For the text-containing cell, return its midpoint in [x, y] coordinate format. 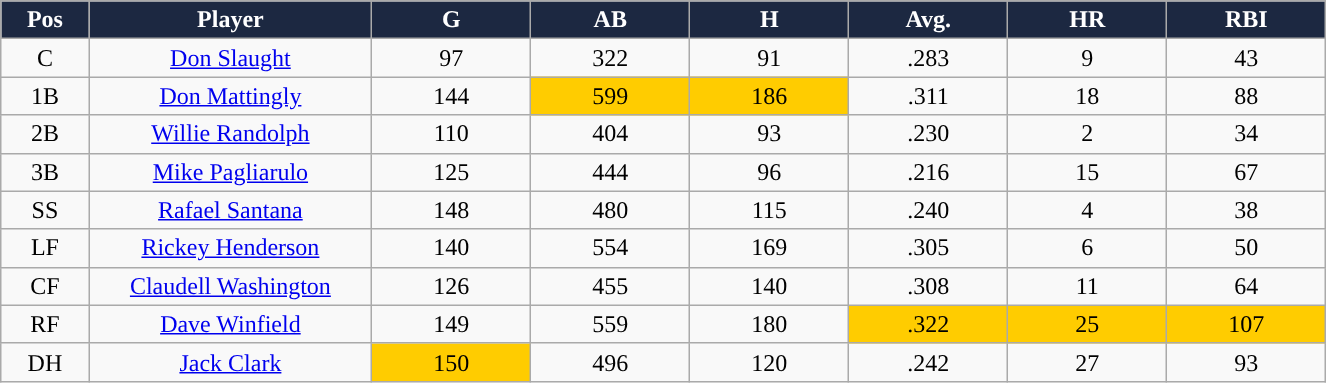
6 [1088, 248]
50 [1246, 248]
CF [45, 286]
11 [1088, 286]
Rafael Santana [230, 210]
LF [45, 248]
148 [452, 210]
Mike Pagliarulo [230, 172]
169 [770, 248]
150 [452, 362]
144 [452, 96]
9 [1088, 58]
.305 [928, 248]
Rickey Henderson [230, 248]
.240 [928, 210]
64 [1246, 286]
.242 [928, 362]
Don Mattingly [230, 96]
25 [1088, 324]
Dave Winfield [230, 324]
120 [770, 362]
97 [452, 58]
96 [770, 172]
4 [1088, 210]
27 [1088, 362]
DH [45, 362]
Player [230, 20]
126 [452, 286]
1B [45, 96]
107 [1246, 324]
.322 [928, 324]
599 [610, 96]
RF [45, 324]
67 [1246, 172]
559 [610, 324]
186 [770, 96]
554 [610, 248]
AB [610, 20]
149 [452, 324]
34 [1246, 134]
.308 [928, 286]
Don Slaught [230, 58]
2B [45, 134]
455 [610, 286]
.311 [928, 96]
480 [610, 210]
496 [610, 362]
110 [452, 134]
3B [45, 172]
HR [1088, 20]
180 [770, 324]
91 [770, 58]
C [45, 58]
15 [1088, 172]
Jack Clark [230, 362]
88 [1246, 96]
.283 [928, 58]
38 [1246, 210]
Willie Randolph [230, 134]
322 [610, 58]
115 [770, 210]
43 [1246, 58]
H [770, 20]
2 [1088, 134]
18 [1088, 96]
.216 [928, 172]
444 [610, 172]
404 [610, 134]
Avg. [928, 20]
RBI [1246, 20]
G [452, 20]
.230 [928, 134]
SS [45, 210]
125 [452, 172]
Claudell Washington [230, 286]
Pos [45, 20]
